Return (x, y) of the center of cell containing provided text 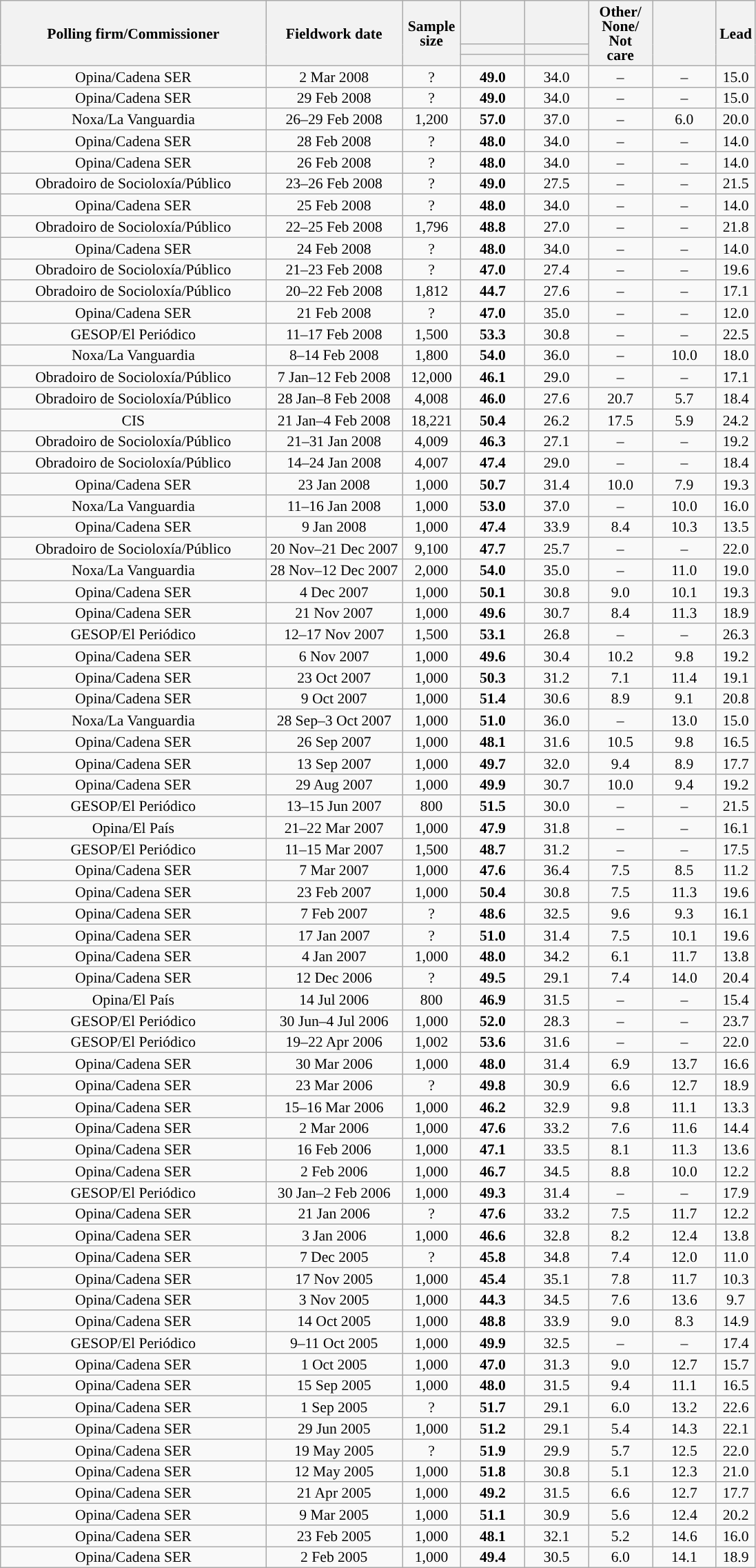
11–17 Feb 2008 (334, 334)
20 Nov–21 Dec 2007 (334, 549)
CIS (134, 419)
45.4 (493, 1278)
9.6 (620, 913)
32.1 (557, 1536)
50.7 (493, 484)
49.7 (493, 763)
20.2 (736, 1514)
46.1 (493, 376)
7 Dec 2005 (334, 1256)
6.1 (620, 956)
51.8 (493, 1471)
8.2 (620, 1236)
53.1 (493, 634)
25 Feb 2008 (334, 205)
21.0 (736, 1471)
49.4 (493, 1557)
13.0 (684, 720)
1,002 (431, 1043)
8.5 (684, 870)
32.0 (557, 763)
32.9 (557, 1106)
2 Mar 2006 (334, 1128)
21–31 Jan 2008 (334, 441)
15–16 Mar 2006 (334, 1106)
12 Dec 2006 (334, 978)
12 May 2005 (334, 1471)
22.1 (736, 1429)
26 Feb 2008 (334, 163)
20.7 (620, 399)
13 Sep 2007 (334, 763)
11.4 (684, 677)
49.3 (493, 1193)
14 Oct 2005 (334, 1321)
13.7 (684, 1063)
5.4 (620, 1429)
7 Jan–12 Feb 2008 (334, 376)
53.6 (493, 1043)
30.0 (557, 807)
7.9 (684, 484)
28 Feb 2008 (334, 141)
16 Feb 2006 (334, 1150)
5.2 (620, 1536)
7 Feb 2007 (334, 913)
29 Aug 2007 (334, 785)
23 Mar 2006 (334, 1085)
21–22 Mar 2007 (334, 827)
23–26 Feb 2008 (334, 183)
21–23 Feb 2008 (334, 269)
15.4 (736, 1000)
28 Jan–8 Feb 2008 (334, 399)
30.6 (557, 699)
28.3 (557, 1021)
51.2 (493, 1429)
36.4 (557, 870)
33.5 (557, 1150)
29 Feb 2008 (334, 98)
28 Nov–12 Dec 2007 (334, 570)
15.7 (736, 1364)
47.1 (493, 1150)
7.1 (620, 677)
11–16 Jan 2008 (334, 506)
30 Mar 2006 (334, 1063)
24.2 (736, 419)
53.0 (493, 506)
12,000 (431, 376)
1,796 (431, 226)
27.5 (557, 183)
6.9 (620, 1063)
19.0 (736, 570)
23 Oct 2007 (334, 677)
23 Feb 2005 (334, 1536)
13.5 (736, 527)
30 Jun–4 Jul 2006 (334, 1021)
45.8 (493, 1256)
19–22 Apr 2006 (334, 1043)
30.4 (557, 656)
Other/None/Notcare (620, 33)
7 Mar 2007 (334, 870)
46.0 (493, 399)
27.1 (557, 441)
57.0 (493, 120)
47.9 (493, 827)
8.1 (620, 1150)
18,221 (431, 419)
23 Feb 2007 (334, 892)
22–25 Feb 2008 (334, 226)
31.3 (557, 1364)
10.5 (620, 742)
49.2 (493, 1494)
27.4 (557, 269)
5.6 (620, 1514)
53.3 (493, 334)
14–24 Jan 2008 (334, 463)
21 Nov 2007 (334, 612)
2 Feb 2006 (334, 1171)
1 Oct 2005 (334, 1364)
2,000 (431, 570)
22.6 (736, 1407)
16.6 (736, 1063)
9.1 (684, 699)
30.5 (557, 1557)
Fieldwork date (334, 33)
26–29 Feb 2008 (334, 120)
17.9 (736, 1193)
8–14 Feb 2008 (334, 356)
23.7 (736, 1021)
20.8 (736, 699)
6 Nov 2007 (334, 656)
Sample size (431, 33)
47.7 (493, 549)
26 Sep 2007 (334, 742)
4 Dec 2007 (334, 592)
32.8 (557, 1236)
9,100 (431, 549)
4 Jan 2007 (334, 956)
12.3 (684, 1471)
26.2 (557, 419)
26.8 (557, 634)
11–15 Mar 2007 (334, 850)
17.4 (736, 1343)
44.3 (493, 1299)
9–11 Oct 2005 (334, 1343)
28 Sep–3 Oct 2007 (334, 720)
51.1 (493, 1514)
11.6 (684, 1128)
20.4 (736, 978)
4,009 (431, 441)
11.2 (736, 870)
14.9 (736, 1321)
17 Nov 2005 (334, 1278)
1 Sep 2005 (334, 1407)
13–15 Jun 2007 (334, 807)
19 May 2005 (334, 1449)
29.9 (557, 1449)
5.1 (620, 1471)
1,800 (431, 356)
14.3 (684, 1429)
50.1 (493, 592)
29 Jun 2005 (334, 1429)
48.7 (493, 850)
Polling firm/Commissioner (134, 33)
51.9 (493, 1449)
51.4 (493, 699)
21 Apr 2005 (334, 1494)
18.0 (736, 356)
51.7 (493, 1407)
46.6 (493, 1236)
46.9 (493, 1000)
23 Jan 2008 (334, 484)
1,200 (431, 120)
13.3 (736, 1106)
21 Jan–4 Feb 2008 (334, 419)
19.1 (736, 677)
34.2 (557, 956)
44.7 (493, 291)
48.6 (493, 913)
35.1 (557, 1278)
14.4 (736, 1128)
2 Mar 2008 (334, 76)
12–17 Nov 2007 (334, 634)
9.3 (684, 913)
50.3 (493, 677)
20.0 (736, 120)
1,812 (431, 291)
21.8 (736, 226)
25.7 (557, 549)
27.0 (557, 226)
30 Jan–2 Feb 2006 (334, 1193)
22.5 (736, 334)
46.2 (493, 1106)
52.0 (493, 1021)
14.6 (684, 1536)
24 Feb 2008 (334, 248)
8.3 (684, 1321)
21 Feb 2008 (334, 313)
9 Mar 2005 (334, 1514)
10.2 (620, 656)
21 Jan 2006 (334, 1214)
Lead (736, 33)
46.7 (493, 1171)
14.1 (684, 1557)
9.7 (736, 1299)
3 Nov 2005 (334, 1299)
34.8 (557, 1256)
15 Sep 2005 (334, 1386)
7.8 (620, 1278)
4,008 (431, 399)
20–22 Feb 2008 (334, 291)
31.8 (557, 827)
9 Jan 2008 (334, 527)
12.5 (684, 1449)
9 Oct 2007 (334, 699)
3 Jan 2006 (334, 1236)
49.5 (493, 978)
26.3 (736, 634)
2 Feb 2005 (334, 1557)
13.2 (684, 1407)
5.9 (684, 419)
49.8 (493, 1085)
14 Jul 2006 (334, 1000)
8.8 (620, 1171)
17 Jan 2007 (334, 935)
4,007 (431, 463)
51.5 (493, 807)
46.3 (493, 441)
